Pinpoint the cell where the given text exists, returning its [X, Y] midpoint coordinate. 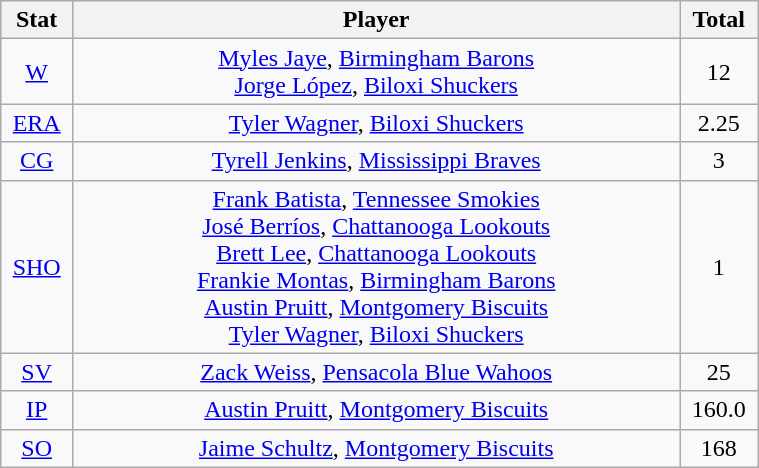
ERA [37, 123]
3 [719, 161]
1 [719, 266]
Tyler Wagner, Biloxi Shuckers [376, 123]
2.25 [719, 123]
Jaime Schultz, Montgomery Biscuits [376, 448]
Austin Pruitt, Montgomery Biscuits [376, 410]
25 [719, 372]
Total [719, 20]
W [37, 72]
SO [37, 448]
168 [719, 448]
12 [719, 72]
SHO [37, 266]
Tyrell Jenkins, Mississippi Braves [376, 161]
Zack Weiss, Pensacola Blue Wahoos [376, 372]
Myles Jaye, Birmingham Barons Jorge López, Biloxi Shuckers [376, 72]
IP [37, 410]
160.0 [719, 410]
Player [376, 20]
SV [37, 372]
CG [37, 161]
Stat [37, 20]
